Detect which cell encompasses the target text, then output its [x, y] center coordinate. 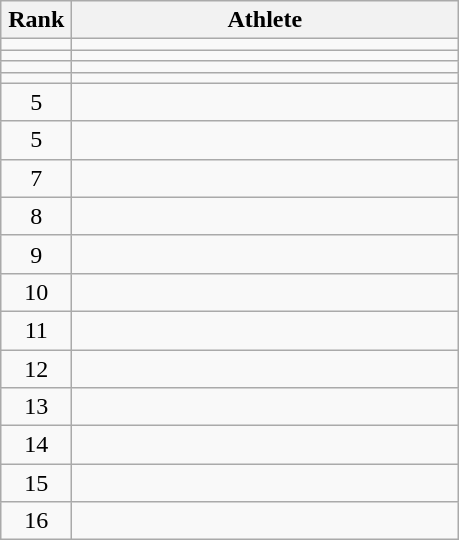
15 [36, 483]
Rank [36, 20]
14 [36, 445]
8 [36, 216]
13 [36, 407]
16 [36, 521]
9 [36, 254]
12 [36, 369]
7 [36, 178]
11 [36, 330]
Athlete [265, 20]
10 [36, 292]
